For the text-containing cell, return its midpoint in (X, Y) coordinate format. 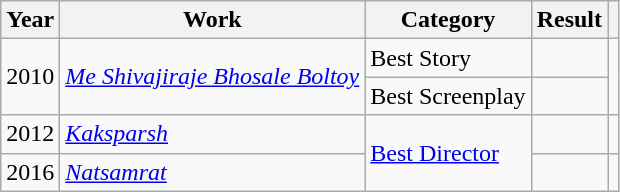
Me Shivajiraje Bhosale Boltoy (212, 77)
Category (448, 20)
Best Director (448, 153)
Kaksparsh (212, 134)
Work (212, 20)
2010 (30, 77)
Result (569, 20)
Best Story (448, 58)
Year (30, 20)
2012 (30, 134)
Natsamrat (212, 172)
2016 (30, 172)
Best Screenplay (448, 96)
